Capture the cell that displays the provided text and extract its [x, y] central coordinate. 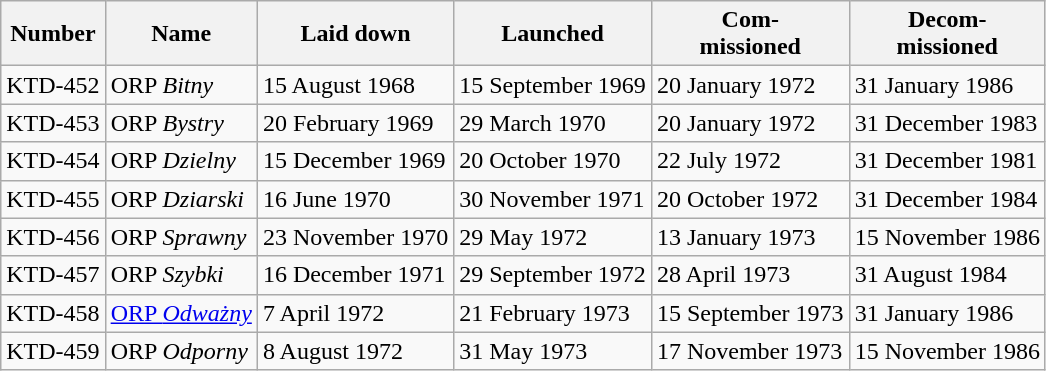
20 February 1969 [355, 123]
22 July 1972 [750, 161]
7 April 1972 [355, 313]
13 January 1973 [750, 237]
Launched [553, 34]
ORP Dziarski [181, 199]
16 June 1970 [355, 199]
31 December 1981 [947, 161]
31 December 1983 [947, 123]
20 October 1972 [750, 199]
15 September 1969 [553, 85]
29 March 1970 [553, 123]
Com-missioned [750, 34]
KTD-452 [53, 85]
KTD-457 [53, 275]
KTD-458 [53, 313]
Name [181, 34]
15 December 1969 [355, 161]
Number [53, 34]
20 October 1970 [553, 161]
KTD-456 [53, 237]
KTD-454 [53, 161]
8 August 1972 [355, 351]
KTD-455 [53, 199]
28 April 1973 [750, 275]
KTD-453 [53, 123]
ORP Bitny [181, 85]
ORP Odważny [181, 313]
KTD-459 [53, 351]
21 February 1973 [553, 313]
ORP Sprawny [181, 237]
31 December 1984 [947, 199]
ORP Szybki [181, 275]
ORP Bystry [181, 123]
29 September 1972 [553, 275]
31 August 1984 [947, 275]
Laid down [355, 34]
17 November 1973 [750, 351]
15 September 1973 [750, 313]
ORP Odporny [181, 351]
16 December 1971 [355, 275]
15 August 1968 [355, 85]
23 November 1970 [355, 237]
29 May 1972 [553, 237]
Decom-missioned [947, 34]
ORP Dzielny [181, 161]
31 May 1973 [553, 351]
30 November 1971 [553, 199]
